Extract the [x, y] coordinate from the center of the cell holding the provided text.  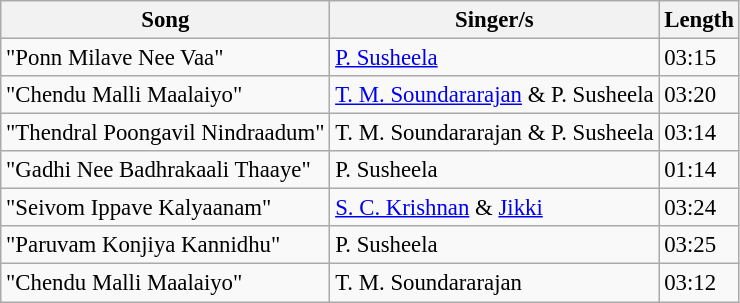
01:14 [699, 170]
03:20 [699, 95]
"Seivom Ippave Kalyaanam" [166, 208]
Singer/s [494, 20]
Song [166, 20]
S. C. Krishnan & Jikki [494, 208]
T. M. Soundararajan [494, 283]
03:15 [699, 58]
03:24 [699, 208]
03:25 [699, 245]
03:14 [699, 133]
"Paruvam Konjiya Kannidhu" [166, 245]
03:12 [699, 283]
"Gadhi Nee Badhrakaali Thaaye" [166, 170]
Length [699, 20]
"Ponn Milave Nee Vaa" [166, 58]
"Thendral Poongavil Nindraadum" [166, 133]
